Return (x, y) of the center of cell containing provided text 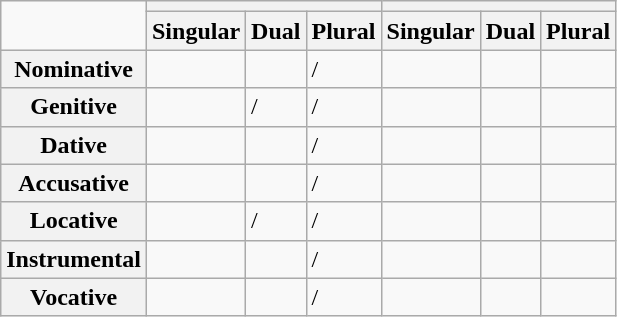
Nominative (74, 69)
Accusative (74, 183)
Dative (74, 145)
Genitive (74, 107)
Locative (74, 221)
Instrumental (74, 259)
Vocative (74, 297)
